Locate the cell with the specified text and output its [x, y] center coordinate. 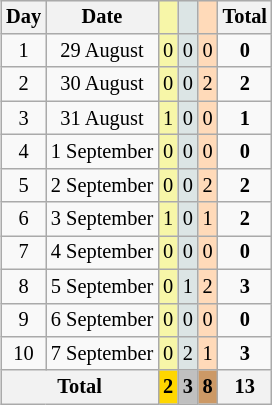
Day [24, 17]
13 [245, 387]
7 [24, 253]
4 September [102, 253]
Date [102, 17]
6 September [102, 320]
5 September [102, 286]
30 August [102, 84]
2 September [102, 185]
10 [24, 354]
3 September [102, 219]
9 [24, 320]
7 September [102, 354]
6 [24, 219]
1 September [102, 152]
31 August [102, 118]
5 [24, 185]
29 August [102, 51]
4 [24, 152]
